Capture the cell that displays the provided text and extract its [X, Y] central coordinate. 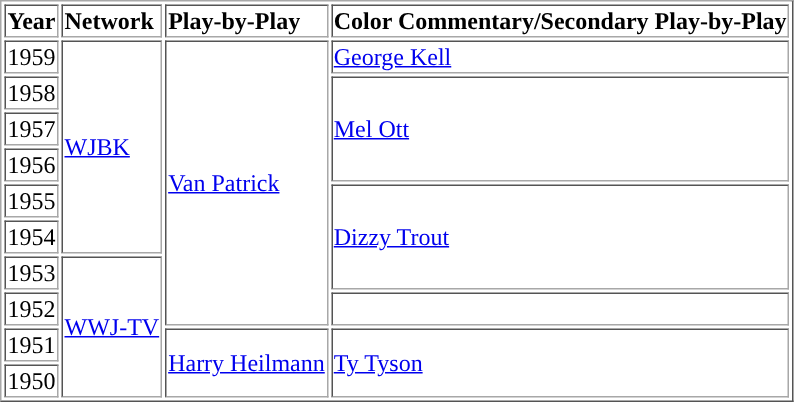
1957 [31, 128]
1952 [31, 308]
WWJ-TV [112, 326]
1959 [31, 56]
Network [112, 20]
Van Patrick [246, 182]
Harry Heilmann [246, 362]
WJBK [112, 146]
Color Commentary/Secondary Play-by-Play [560, 20]
George Kell [560, 56]
1955 [31, 200]
Year [31, 20]
1956 [31, 164]
1958 [31, 92]
1954 [31, 236]
Play-by-Play [246, 20]
1951 [31, 344]
Mel Ott [560, 128]
Dizzy Trout [560, 236]
1950 [31, 380]
1953 [31, 272]
Ty Tyson [560, 362]
